Detect which cell encompasses the target text, then output its (x, y) center coordinate. 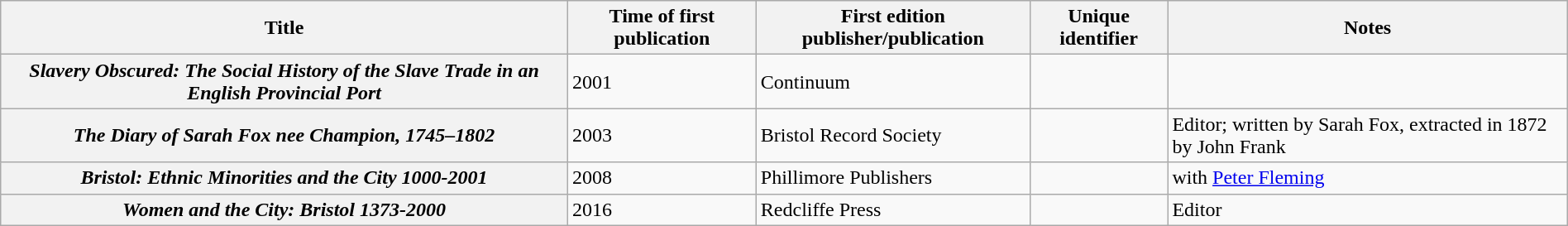
2003 (662, 136)
Time of first publication (662, 28)
Unique identifier (1098, 28)
Editor (1368, 209)
Redcliffe Press (893, 209)
Slavery Obscured: The Social History of the Slave Trade in an English Provincial Port (284, 81)
Title (284, 28)
2016 (662, 209)
2008 (662, 178)
Bristol: Ethnic Minorities and the City 1000-2001 (284, 178)
Notes (1368, 28)
Women and the City: Bristol 1373-2000 (284, 209)
Bristol Record Society (893, 136)
Continuum (893, 81)
Editor; written by Sarah Fox, extracted in 1872 by John Frank (1368, 136)
First edition publisher/publication (893, 28)
The Diary of Sarah Fox nee Champion, 1745–1802 (284, 136)
Phillimore Publishers (893, 178)
2001 (662, 81)
with Peter Fleming (1368, 178)
